Return the [X, Y] coordinate for the center point of the cell that contains the specified text.  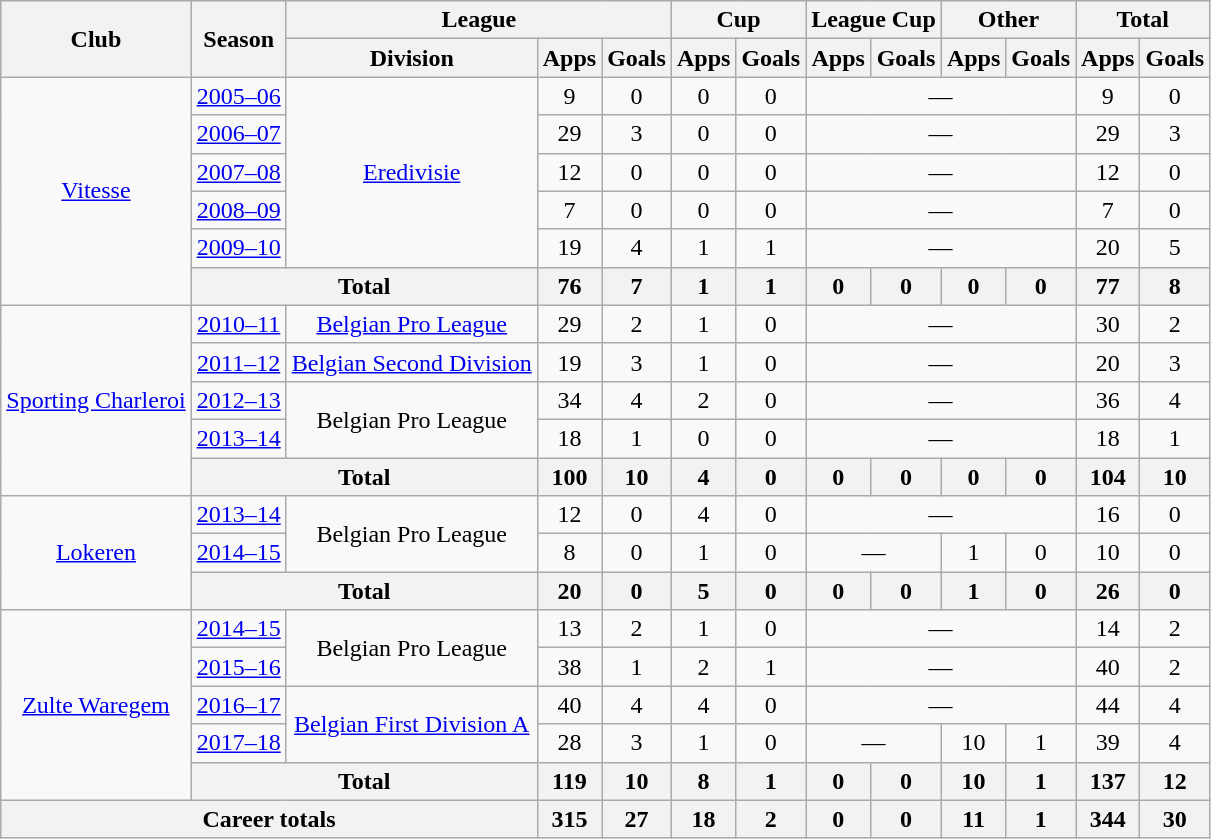
2007–08 [238, 172]
38 [569, 667]
44 [1108, 705]
34 [569, 400]
100 [569, 477]
Eredivisie [412, 172]
Belgian First Division A [412, 724]
16 [1108, 515]
League [478, 20]
2016–17 [238, 705]
2011–12 [238, 362]
27 [637, 819]
77 [1108, 286]
2008–09 [238, 210]
13 [569, 629]
137 [1108, 781]
Club [96, 39]
76 [569, 286]
119 [569, 781]
Vitesse [96, 191]
104 [1108, 477]
26 [1108, 591]
39 [1108, 743]
2010–11 [238, 324]
2005–06 [238, 96]
Belgian Second Division [412, 362]
Sporting Charleroi [96, 400]
344 [1108, 819]
36 [1108, 400]
28 [569, 743]
315 [569, 819]
Lokeren [96, 553]
Zulte Waregem [96, 705]
League Cup [874, 20]
2017–18 [238, 743]
Cup [738, 20]
11 [973, 819]
14 [1108, 629]
Other [1008, 20]
2006–07 [238, 134]
Division [412, 58]
2012–13 [238, 400]
2009–10 [238, 248]
2015–16 [238, 667]
Career totals [269, 819]
Season [238, 39]
